Extract the (X, Y) coordinate from the center of the cell holding the provided text.  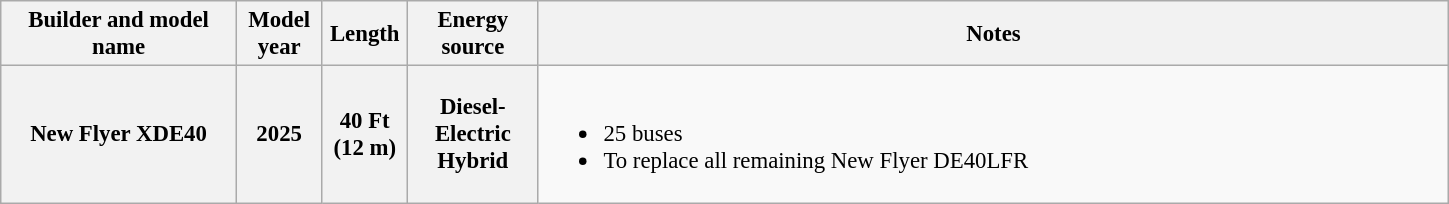
Energy source (474, 34)
40 Ft (12 m) (365, 134)
25 busesTo replace all remaining New Flyer DE40LFR (994, 134)
2025 (279, 134)
Length (365, 34)
Notes (994, 34)
Builder and model name (119, 34)
Diesel-Electric Hybrid (474, 134)
Model year (279, 34)
New Flyer XDE40 (119, 134)
